Find where the given text appears and provide that cell's center as [x, y] coordinate. 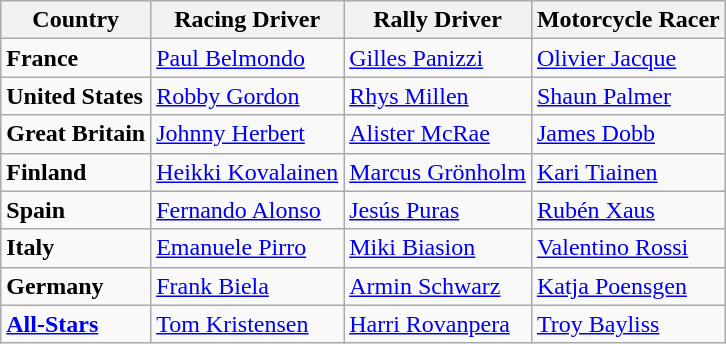
Country [76, 20]
United States [76, 96]
Armin Schwarz [438, 286]
Gilles Panizzi [438, 58]
Kari Tiainen [628, 172]
Rally Driver [438, 20]
Paul Belmondo [248, 58]
Germany [76, 286]
Olivier Jacque [628, 58]
Robby Gordon [248, 96]
Frank Biela [248, 286]
Italy [76, 248]
Valentino Rossi [628, 248]
James Dobb [628, 134]
Miki Biasion [438, 248]
Harri Rovanpera [438, 324]
Johnny Herbert [248, 134]
Rhys Millen [438, 96]
Rubén Xaus [628, 210]
Katja Poensgen [628, 286]
Emanuele Pirro [248, 248]
Finland [76, 172]
Heikki Kovalainen [248, 172]
Alister McRae [438, 134]
Tom Kristensen [248, 324]
Spain [76, 210]
France [76, 58]
Great Britain [76, 134]
All-Stars [76, 324]
Motorcycle Racer [628, 20]
Shaun Palmer [628, 96]
Jesús Puras [438, 210]
Racing Driver [248, 20]
Marcus Grönholm [438, 172]
Troy Bayliss [628, 324]
Fernando Alonso [248, 210]
